For the text-containing cell, return its midpoint in [x, y] coordinate format. 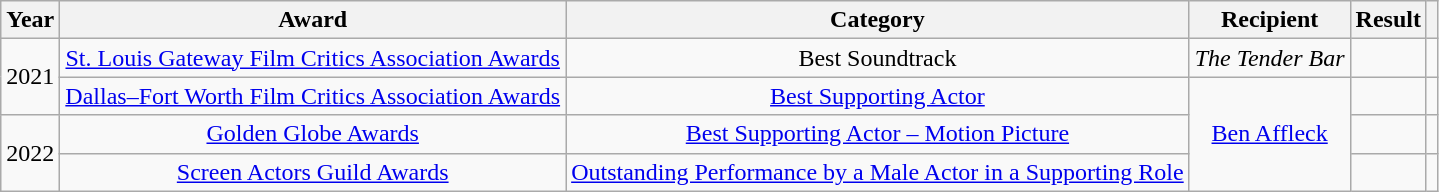
2022 [30, 153]
Outstanding Performance by a Male Actor in a Supporting Role [878, 172]
2021 [30, 77]
Result [1388, 20]
Award [313, 20]
St. Louis Gateway Film Critics Association Awards [313, 58]
Golden Globe Awards [313, 134]
Ben Affleck [1270, 134]
Screen Actors Guild Awards [313, 172]
Recipient [1270, 20]
Best Soundtrack [878, 58]
Best Supporting Actor – Motion Picture [878, 134]
Dallas–Fort Worth Film Critics Association Awards [313, 96]
The Tender Bar [1270, 58]
Year [30, 20]
Category [878, 20]
Best Supporting Actor [878, 96]
